From the cell containing the given text, extract its center point as (X, Y) coordinate. 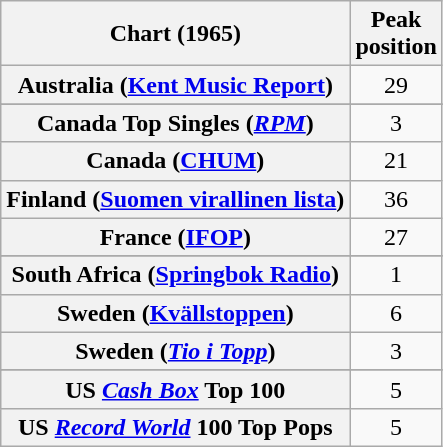
Peakposition (396, 34)
South Africa (Springbok Radio) (176, 275)
6 (396, 313)
US Cash Box Top 100 (176, 389)
1 (396, 275)
Finland (Suomen virallinen lista) (176, 199)
21 (396, 161)
27 (396, 237)
Canada (CHUM) (176, 161)
Sweden (Kvällstoppen) (176, 313)
US Record World 100 Top Pops (176, 427)
Sweden (Tio i Topp) (176, 351)
29 (396, 85)
France (IFOP) (176, 237)
Chart (1965) (176, 34)
36 (396, 199)
Canada Top Singles (RPM) (176, 123)
Australia (Kent Music Report) (176, 85)
